Determine the (X, Y) coordinate at the center of the cell enclosing the given text.  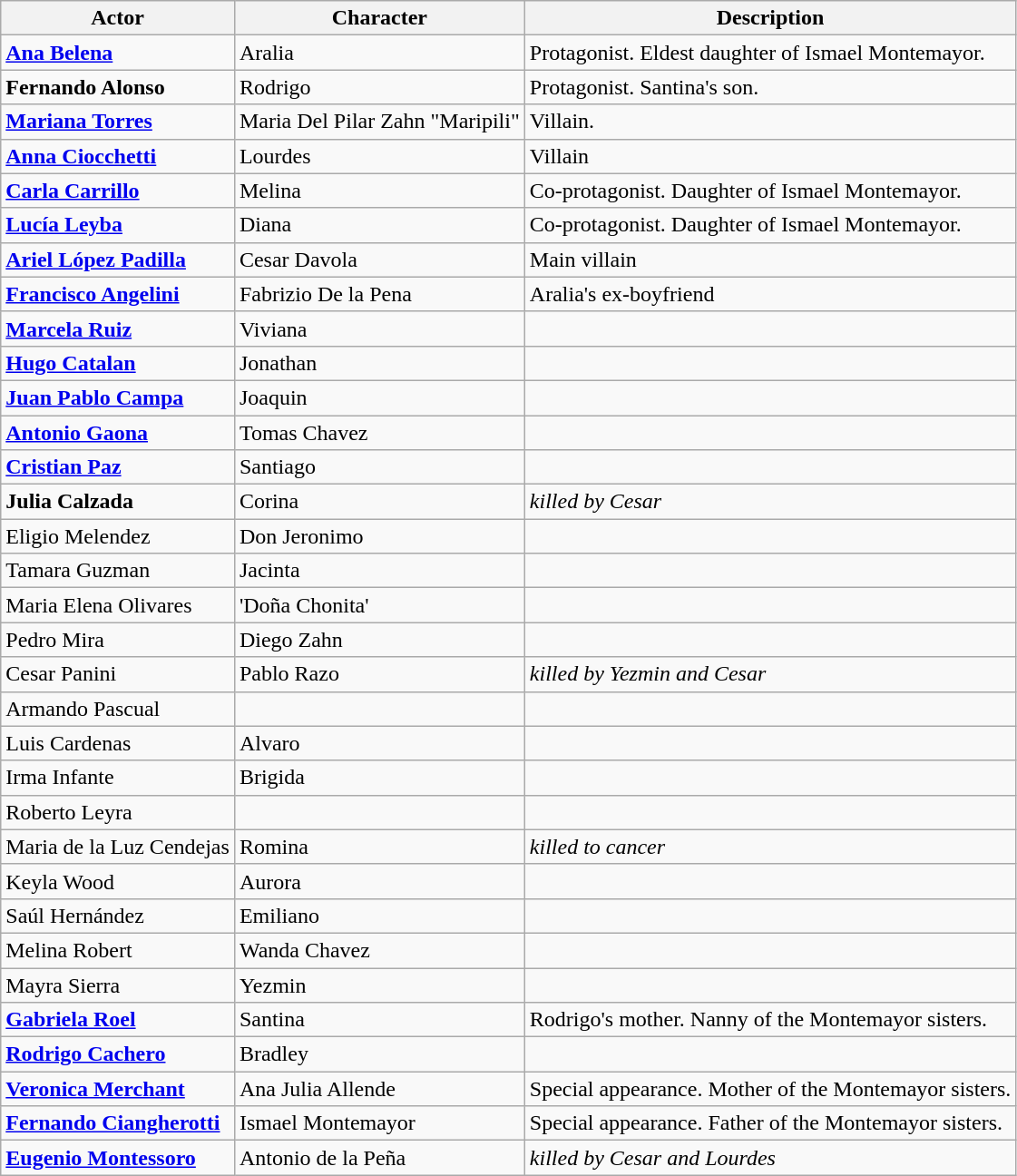
Protagonist. Santina's son. (770, 87)
Anna Ciocchetti (118, 156)
Antonio Gaona (118, 433)
Alvaro (379, 743)
Bradley (379, 1054)
Lucía Leyba (118, 225)
Aralia (379, 53)
Irma Infante (118, 778)
Protagonist. Eldest daughter of Ismael Montemayor. (770, 53)
Rodrigo Cachero (118, 1054)
Maria Elena Olivares (118, 605)
Eugenio Montessoro (118, 1158)
Actor (118, 18)
Jonathan (379, 363)
Luis Cardenas (118, 743)
Corina (379, 502)
Ana Belena (118, 53)
Aurora (379, 881)
Rodrigo's mother. Nanny of the Montemayor sisters. (770, 1020)
Ariel López Padilla (118, 260)
Gabriela Roel (118, 1020)
Francisco Angelini (118, 294)
Diana (379, 225)
Lourdes (379, 156)
Brigida (379, 778)
Romina (379, 847)
'Doña Chonita' (379, 605)
Fabrizio De la Pena (379, 294)
Cesar Davola (379, 260)
Pablo Razo (379, 674)
killed by Yezmin and Cesar (770, 674)
Cesar Panini (118, 674)
Marcela Ruiz (118, 328)
Mayra Sierra (118, 985)
Mariana Torres (118, 122)
Diego Zahn (379, 640)
Wanda Chavez (379, 950)
Tomas Chavez (379, 433)
Rodrigo (379, 87)
Melina (379, 191)
Character (379, 18)
Carla Carrillo (118, 191)
Special appearance. Mother of the Montemayor sisters. (770, 1089)
killed to cancer (770, 847)
Fernando Ciangherotti (118, 1123)
killed by Cesar and Lourdes (770, 1158)
Jacinta (379, 571)
Julia Calzada (118, 502)
Hugo Catalan (118, 363)
Yezmin (379, 985)
Description (770, 18)
Melina Robert (118, 950)
Emiliano (379, 916)
Main villain (770, 260)
Eligio Melendez (118, 536)
Santiago (379, 467)
Antonio de la Peña (379, 1158)
Maria Del Pilar Zahn "Maripili" (379, 122)
Tamara Guzman (118, 571)
Ismael Montemayor (379, 1123)
Armando Pascual (118, 709)
Saúl Hernández (118, 916)
Keyla Wood (118, 881)
Roberto Leyra (118, 812)
Cristian Paz (118, 467)
killed by Cesar (770, 502)
Juan Pablo Campa (118, 397)
Santina (379, 1020)
Aralia's ex-boyfriend (770, 294)
Villain (770, 156)
Joaquin (379, 397)
Viviana (379, 328)
Fernando Alonso (118, 87)
Special appearance. Father of the Montemayor sisters. (770, 1123)
Veronica Merchant (118, 1089)
Villain. (770, 122)
Don Jeronimo (379, 536)
Pedro Mira (118, 640)
Ana Julia Allende (379, 1089)
Maria de la Luz Cendejas (118, 847)
